Search for the cell housing the specified text and yield its [X, Y] center coordinate. 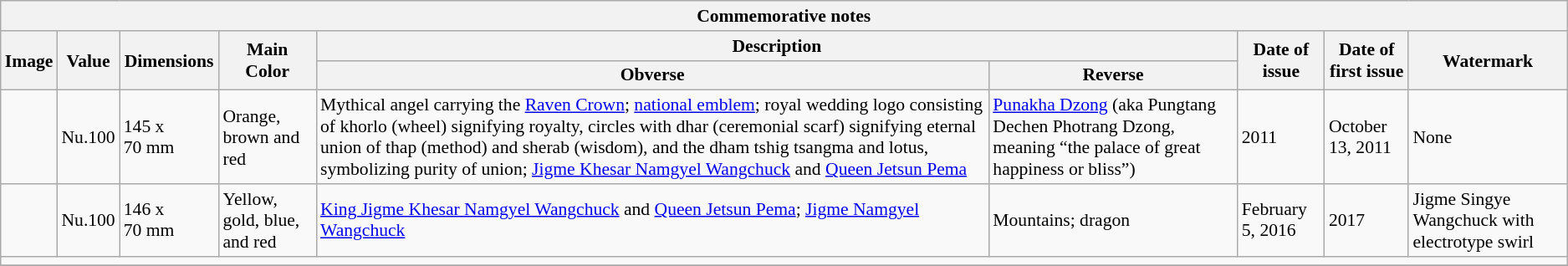
Image [29, 60]
Main Color [268, 60]
Mountains; dragon [1112, 221]
146 x 70 mm [169, 221]
Date of first issue [1366, 60]
Yellow, gold, blue, and red [268, 221]
Punakha Dzong (aka Pungtang Dechen Photrang Dzong, meaning “the palace of great happiness or bliss”) [1112, 137]
King Jigme Khesar Namgyel Wangchuck and Queen Jetsun Pema; Jigme Namgyel Wangchuck [652, 221]
Value [88, 60]
Reverse [1112, 75]
Orange, brown and red [268, 137]
Description [777, 46]
Watermark [1487, 60]
2017 [1366, 221]
2011 [1281, 137]
Obverse [652, 75]
145 x 70 mm [169, 137]
Dimensions [169, 60]
Commemorative notes [784, 16]
Jigme Singye Wangchuck with electrotype swirl [1487, 221]
Date of issue [1281, 60]
February 5, 2016 [1281, 221]
None [1487, 137]
October 13, 2011 [1366, 137]
